Determine the (X, Y) coordinate at the center of the cell enclosing the given text.  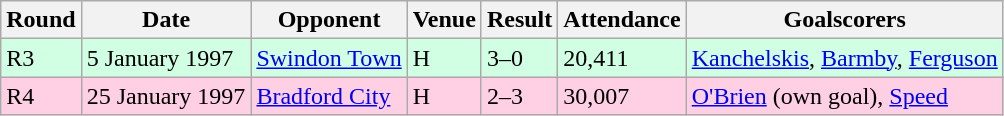
Round (41, 20)
Goalscorers (844, 20)
Opponent (329, 20)
Venue (444, 20)
Date (166, 20)
5 January 1997 (166, 58)
Kanchelskis, Barmby, Ferguson (844, 58)
O'Brien (own goal), Speed (844, 96)
R4 (41, 96)
3–0 (519, 58)
30,007 (622, 96)
20,411 (622, 58)
25 January 1997 (166, 96)
Result (519, 20)
Swindon Town (329, 58)
Bradford City (329, 96)
R3 (41, 58)
Attendance (622, 20)
2–3 (519, 96)
